Return [X, Y] of the center of cell containing provided text 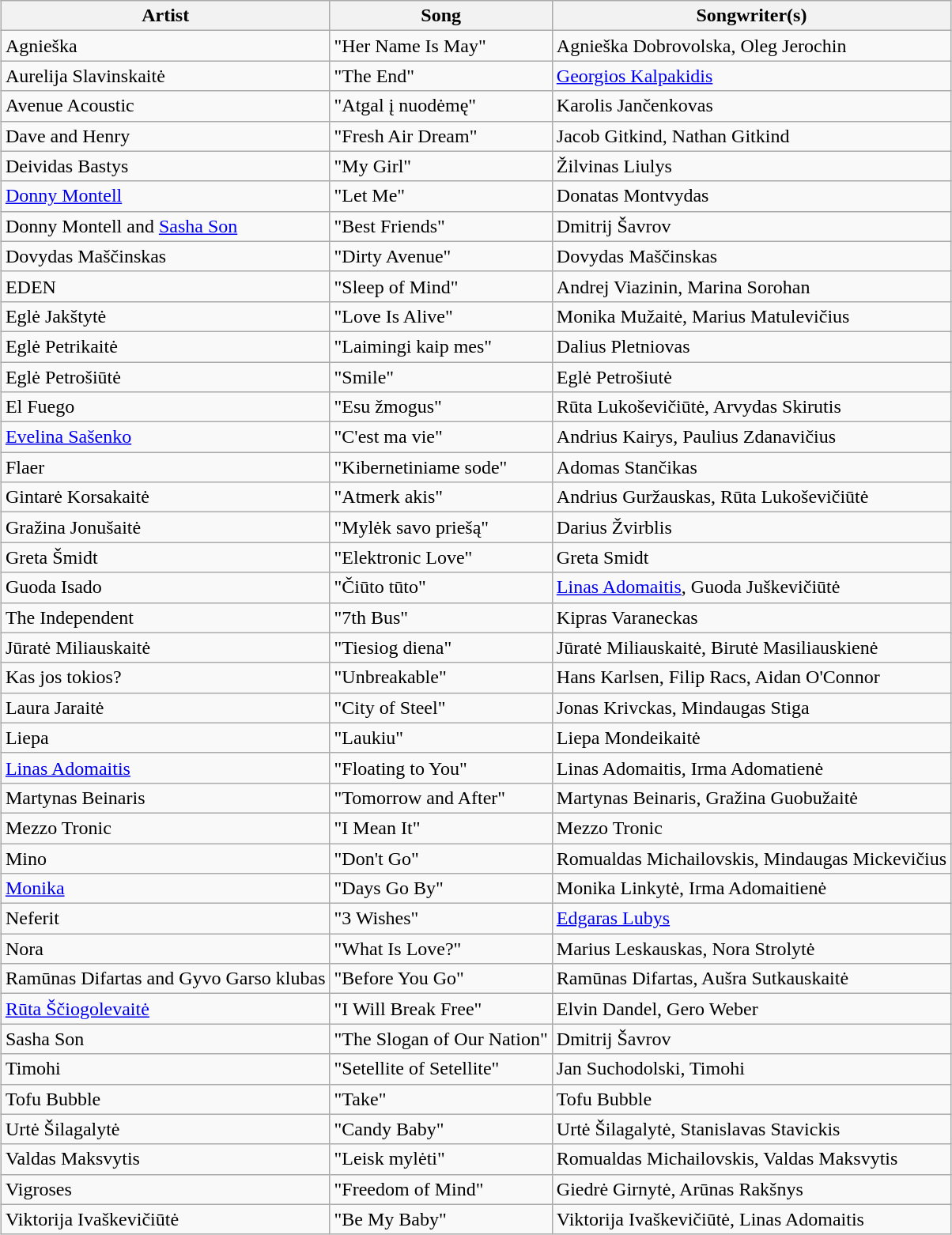
"Esu žmogus" [441, 407]
Karolis Jančenkovas [751, 106]
Timohi [165, 1069]
El Fuego [165, 407]
Monika Linkytė, Irma Adomaitienė [751, 889]
Donny Montell [165, 196]
Linas Adomaitis, Irma Adomatienė [751, 768]
Giedrė Girnytė, Arūnas Rakšnys [751, 1189]
"Elektronic Love" [441, 557]
Kipras Varaneckas [751, 617]
Aurelija Slavinskaitė [165, 76]
Neferit [165, 919]
Flaer [165, 467]
"Before You Go" [441, 979]
Andrius Kairys, Paulius Zdanavičius [751, 437]
Urtė Šilagalytė [165, 1129]
"Leisk mylėti" [441, 1159]
"Laukiu" [441, 738]
Greta Šmidt [165, 557]
"Smile" [441, 377]
Linas Adomaitis [165, 768]
Eglė Petrikaitė [165, 346]
Donatas Montvydas [751, 196]
Romualdas Michailovskis, Valdas Maksvytis [751, 1159]
Žilvinas Liulys [751, 166]
Eglė Jakštytė [165, 316]
Ramūnas Difartas and Gyvo Garso klubas [165, 979]
Liepa Mondeikaitė [751, 738]
Marius Leskauskas, Nora Strolytė [751, 949]
Adomas Stančikas [751, 467]
Donny Montell and Sasha Son [165, 226]
Andrius Guržauskas, Rūta Lukoševičiūtė [751, 497]
Martynas Beinaris [165, 798]
Sasha Son [165, 1039]
Elvin Dandel, Gero Weber [751, 1009]
"Tomorrow and After" [441, 798]
Valdas Maksvytis [165, 1159]
Rūta Lukoševičiūtė, Arvydas Skirutis [751, 407]
"The Slogan of Our Nation" [441, 1039]
"7th Bus" [441, 617]
Urtė Šilagalytė, Stanislavas Stavickis [751, 1129]
Georgios Kalpakidis [751, 76]
Monika [165, 889]
Viktorija Ivaškevičiūtė, Linas Adomaitis [751, 1219]
"Candy Baby" [441, 1129]
Rūta Ščiogolevaitė [165, 1009]
Jan Suchodolski, Timohi [751, 1069]
Gražina Jonušaitė [165, 527]
"I Mean It" [441, 828]
"City of Steel" [441, 708]
Jūratė Miliauskaitė, Birutė Masiliauskienė [751, 648]
"Tiesiog diena" [441, 648]
Agnieška [165, 46]
Hans Karlsen, Filip Racs, Aidan O'Connor [751, 678]
Guoda Isado [165, 587]
"Sleep of Mind" [441, 286]
"Floating to You" [441, 768]
Evelina Sašenko [165, 437]
"Atgal į nuodėmę" [441, 106]
Edgaras Lubys [751, 919]
"Mylėk savo priešą" [441, 527]
Ramūnas Difartas, Aušra Sutkauskaitė [751, 979]
"Freedom of Mind" [441, 1189]
Song [441, 16]
"3 Wishes" [441, 919]
Kas jos tokios? [165, 678]
"Setellite of Setellite" [441, 1069]
Viktorija Ivaškevičiūtė [165, 1219]
Liepa [165, 738]
Songwriter(s) [751, 16]
Martynas Beinaris, Gražina Guobužaitė [751, 798]
"The End" [441, 76]
"C'est ma vie" [441, 437]
"My Girl" [441, 166]
Eglė Petrošiutė [751, 377]
Avenue Acoustic [165, 106]
"Let Me" [441, 196]
Gintarė Korsakaitė [165, 497]
Jacob Gitkind, Nathan Gitkind [751, 136]
The Independent [165, 617]
Nora [165, 949]
Agnieška Dobrovolska, Oleg Jerochin [751, 46]
"Laimingi kaip mes" [441, 346]
Monika Mužaitė, Marius Matulevičius [751, 316]
Dave and Henry [165, 136]
Jonas Krivckas, Mindaugas Stiga [751, 708]
"Kibernetiniame sode" [441, 467]
"What Is Love?" [441, 949]
"Her Name Is May" [441, 46]
Darius Žvirblis [751, 527]
Linas Adomaitis, Guoda Juškevičiūtė [751, 587]
Laura Jaraitė [165, 708]
"Čiūto tūto" [441, 587]
Vigroses [165, 1189]
Deividas Bastys [165, 166]
"Take" [441, 1099]
Eglė Petrošiūtė [165, 377]
Greta Smidt [751, 557]
Mino [165, 858]
"Dirty Avenue" [441, 256]
"I Will Break Free" [441, 1009]
"Don't Go" [441, 858]
Romualdas Michailovskis, Mindaugas Mickevičius [751, 858]
"Best Friends" [441, 226]
"Days Go By" [441, 889]
Dalius Pletniovas [751, 346]
Jūratė Miliauskaitė [165, 648]
"Be My Baby" [441, 1219]
Andrej Viazinin, Marina Sorohan [751, 286]
"Love Is Alive" [441, 316]
"Unbreakable" [441, 678]
Artist [165, 16]
"Atmerk akis" [441, 497]
"Fresh Air Dream" [441, 136]
EDEN [165, 286]
